Detect which cell encompasses the target text, then output its [X, Y] center coordinate. 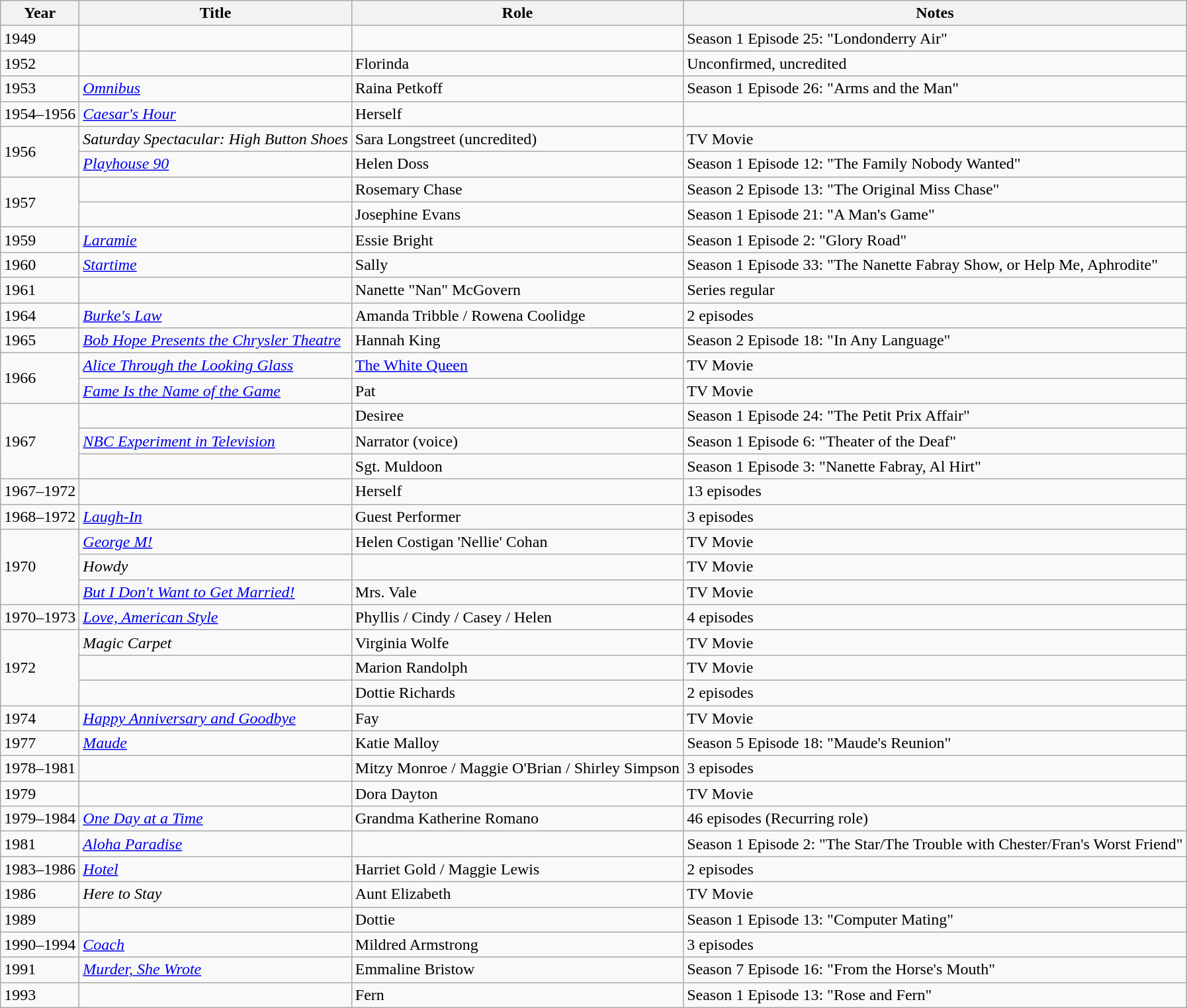
1956 [40, 151]
1989 [40, 919]
Aloha Paradise [216, 844]
Sara Longstreet (uncredited) [517, 139]
Marion Randolph [517, 667]
Season 1 Episode 2: "The Star/The Trouble with Chester/Fran's Worst Friend" [936, 844]
Unconfirmed, uncredited [936, 63]
1991 [40, 970]
Harriet Gold / Maggie Lewis [517, 869]
Love, American Style [216, 617]
Hannah King [517, 341]
Laugh-In [216, 517]
1970 [40, 567]
Essie Bright [517, 239]
Happy Anniversary and Goodbye [216, 718]
1957 [40, 202]
Narrator (voice) [517, 441]
One Day at a Time [216, 819]
Notes [936, 13]
46 episodes (Recurring role) [936, 819]
Dottie [517, 919]
Dottie Richards [517, 693]
1965 [40, 341]
Sally [517, 265]
Season 1 Episode 6: "Theater of the Deaf" [936, 441]
Raina Petkoff [517, 89]
1968–1972 [40, 517]
Season 1 Episode 33: "The Nanette Fabray Show, or Help Me, Aphrodite" [936, 265]
Helen Doss [517, 164]
The White Queen [517, 366]
Florinda [517, 63]
Coach [216, 945]
Role [517, 13]
1953 [40, 89]
Burke's Law [216, 315]
Katie Malloy [517, 743]
Sgt. Muldoon [517, 466]
Helen Costigan 'Nellie' Cohan [517, 542]
1974 [40, 718]
1979–1984 [40, 819]
Startime [216, 265]
Fame Is the Name of the Game [216, 391]
Murder, She Wrote [216, 970]
Grandma Katherine Romano [517, 819]
Phyllis / Cindy / Casey / Helen [517, 617]
1972 [40, 667]
4 episodes [936, 617]
1967 [40, 441]
Fern [517, 995]
Magic Carpet [216, 642]
Series regular [936, 290]
Season 7 Episode 16: "From the Horse's Mouth" [936, 970]
NBC Experiment in Television [216, 441]
1970–1973 [40, 617]
Caesar's Hour [216, 114]
1952 [40, 63]
Season 1 Episode 13: "Rose and Fern" [936, 995]
Pat [517, 391]
1986 [40, 894]
Nanette "Nan" McGovern [517, 290]
Playhouse 90 [216, 164]
Mitzy Monroe / Maggie O'Brian / Shirley Simpson [517, 769]
1981 [40, 844]
Season 1 Episode 24: "The Petit Prix Affair" [936, 416]
Bob Hope Presents the Chrysler Theatre [216, 341]
Title [216, 13]
Season 2 Episode 18: "In Any Language" [936, 341]
1983–1986 [40, 869]
But I Don't Want to Get Married! [216, 592]
1954–1956 [40, 114]
Maude [216, 743]
Year [40, 13]
Emmaline Bristow [517, 970]
Season 1 Episode 21: "A Man's Game" [936, 214]
Alice Through the Looking Glass [216, 366]
Laramie [216, 239]
Season 1 Episode 12: "The Family Nobody Wanted" [936, 164]
Season 2 Episode 13: "The Original Miss Chase" [936, 189]
1966 [40, 378]
Season 5 Episode 18: "Maude's Reunion" [936, 743]
Season 1 Episode 26: "Arms and the Man" [936, 89]
1978–1981 [40, 769]
Mrs. Vale [517, 592]
Fay [517, 718]
1979 [40, 794]
Desiree [517, 416]
Hotel [216, 869]
Season 1 Episode 25: "Londonderry Air" [936, 38]
Josephine Evans [517, 214]
Virginia Wolfe [517, 642]
Season 1 Episode 2: "Glory Road" [936, 239]
1990–1994 [40, 945]
Mildred Armstrong [517, 945]
Here to Stay [216, 894]
1959 [40, 239]
Amanda Tribble / Rowena Coolidge [517, 315]
1977 [40, 743]
Season 1 Episode 3: "Nanette Fabray, Al Hirt" [936, 466]
Aunt Elizabeth [517, 894]
1964 [40, 315]
Rosemary Chase [517, 189]
1993 [40, 995]
13 episodes [936, 491]
Season 1 Episode 13: "Computer Mating" [936, 919]
George M! [216, 542]
Howdy [216, 567]
Saturday Spectacular: High Button Shoes [216, 139]
1961 [40, 290]
1967–1972 [40, 491]
Omnibus [216, 89]
1949 [40, 38]
Guest Performer [517, 517]
Dora Dayton [517, 794]
1960 [40, 265]
